Find where the given text appears and provide that cell's center as [X, Y] coordinate. 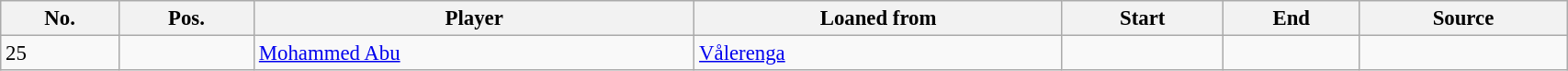
Pos. [186, 18]
End [1292, 18]
Vålerenga [878, 53]
Source [1462, 18]
Mohammed Abu [474, 53]
Start [1143, 18]
No. [61, 18]
25 [61, 53]
Player [474, 18]
Loaned from [878, 18]
